Output the [X, Y] coordinate of the center of the cell containing the given text.  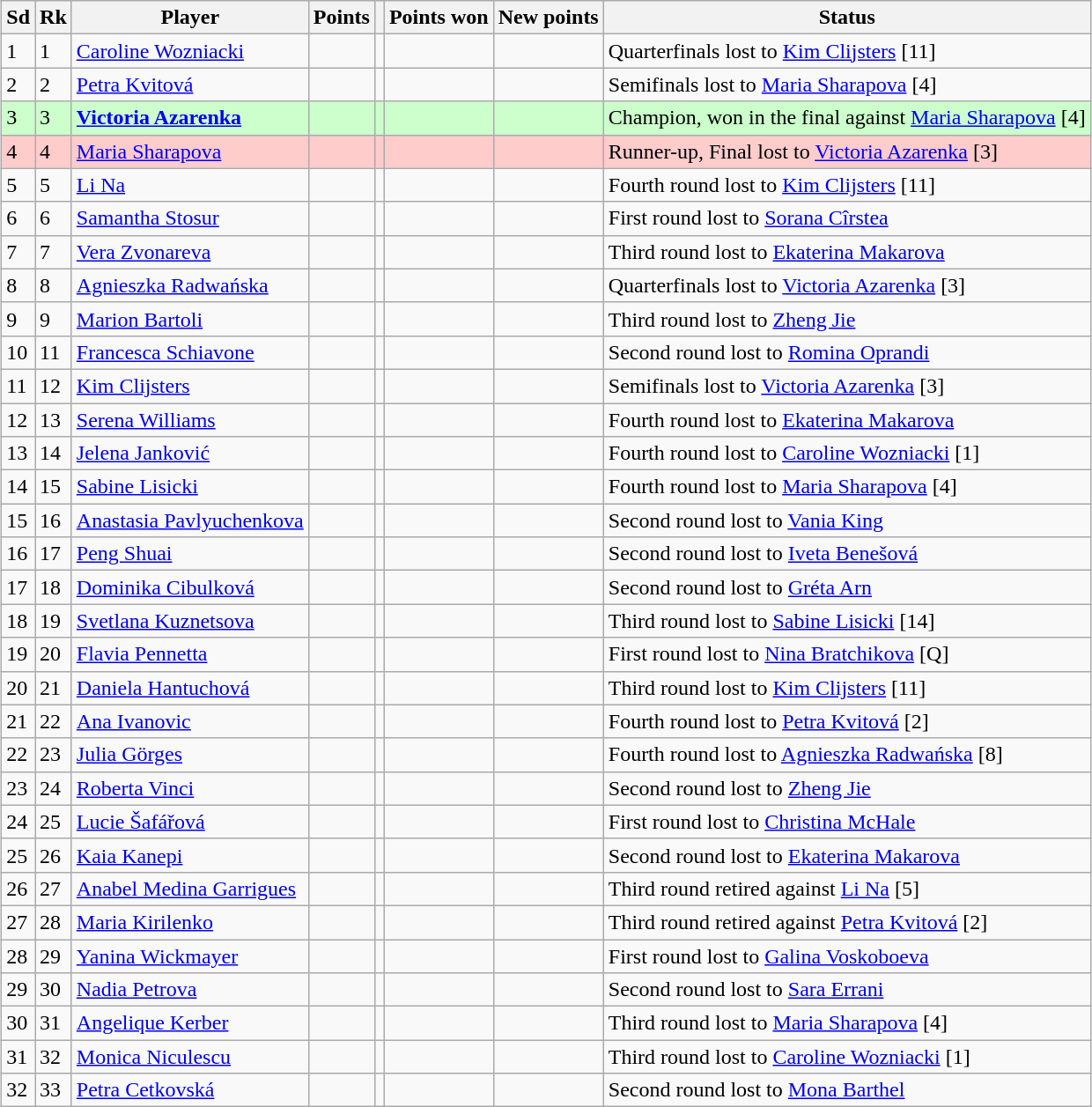
First round lost to Sorana Cîrstea [847, 218]
Angelique Kerber [190, 1023]
First round lost to Christina McHale [847, 822]
Third round lost to Ekaterina Makarova [847, 252]
Fourth round lost to Kim Clijsters [11] [847, 185]
Second round lost to Romina Oprandi [847, 352]
Semifinals lost to Victoria Azarenka [3] [847, 386]
Third round retired against Petra Kvitová [2] [847, 922]
Third round lost to Maria Sharapova [4] [847, 1023]
Caroline Wozniacki [190, 51]
Player [190, 18]
Runner-up, Final lost to Victoria Azarenka [3] [847, 151]
First round lost to Galina Voskoboeva [847, 956]
Maria Kirilenko [190, 922]
New points [548, 18]
Monica Niculescu [190, 1057]
Petra Kvitová [190, 85]
Second round lost to Gréta Arn [847, 587]
Second round lost to Vania King [847, 520]
Peng Shuai [190, 554]
Second round lost to Ekaterina Makarova [847, 855]
First round lost to Nina Bratchikova [Q] [847, 654]
Points [342, 18]
Samantha Stosur [190, 218]
Points won [439, 18]
Second round lost to Mona Barthel [847, 1090]
Svetlana Kuznetsova [190, 621]
Champion, won in the final against Maria Sharapova [4] [847, 118]
Lucie Šafářová [190, 822]
Status [847, 18]
Flavia Pennetta [190, 654]
Second round lost to Iveta Benešová [847, 554]
33 [54, 1090]
Third round lost to Zheng Jie [847, 319]
Fourth round lost to Petra Kvitová [2] [847, 721]
Kaia Kanepi [190, 855]
Fourth round lost to Caroline Wozniacki [1] [847, 454]
Third round retired against Li Na [5] [847, 889]
Li Na [190, 185]
Agnieszka Radwańska [190, 285]
Victoria Azarenka [190, 118]
Nadia Petrova [190, 990]
Marion Bartoli [190, 319]
Francesca Schiavone [190, 352]
Ana Ivanovic [190, 721]
Rk [54, 18]
Fourth round lost to Ekaterina Makarova [847, 420]
Semifinals lost to Maria Sharapova [4] [847, 85]
Julia Görges [190, 755]
Jelena Janković [190, 454]
Fourth round lost to Maria Sharapova [4] [847, 487]
Quarterfinals lost to Victoria Azarenka [3] [847, 285]
Serena Williams [190, 420]
Sabine Lisicki [190, 487]
Daniela Hantuchová [190, 688]
Anastasia Pavlyuchenkova [190, 520]
Third round lost to Kim Clijsters [11] [847, 688]
Maria Sharapova [190, 151]
Roberta Vinci [190, 788]
10 [18, 352]
Fourth round lost to Agnieszka Radwańska [8] [847, 755]
Second round lost to Zheng Jie [847, 788]
Vera Zvonareva [190, 252]
Anabel Medina Garrigues [190, 889]
Second round lost to Sara Errani [847, 990]
Kim Clijsters [190, 386]
Petra Cetkovská [190, 1090]
Sd [18, 18]
Quarterfinals lost to Kim Clijsters [11] [847, 51]
Yanina Wickmayer [190, 956]
Dominika Cibulková [190, 587]
Third round lost to Sabine Lisicki [14] [847, 621]
Third round lost to Caroline Wozniacki [1] [847, 1057]
